Identify which cell holds the provided text, then report its (x, y) central coordinate. 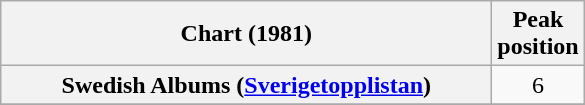
Peakposition (538, 34)
Swedish Albums (Sverigetopplistan) (246, 85)
Chart (1981) (246, 34)
6 (538, 85)
